Search for the cell housing the specified text and yield its (X, Y) center coordinate. 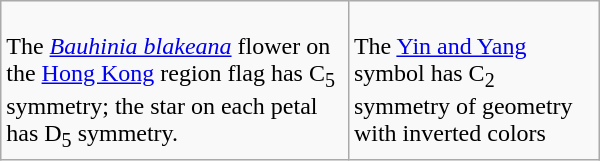
The Bauhinia blakeana flower on the Hong Kong region flag has C5 symmetry; the star on each petal has D5 symmetry. (175, 80)
The Yin and Yang symbol has C2 symmetry of geometry with inverted colors (474, 80)
